Scan for the cell matching the given text and deliver its [x, y] coordinate at center. 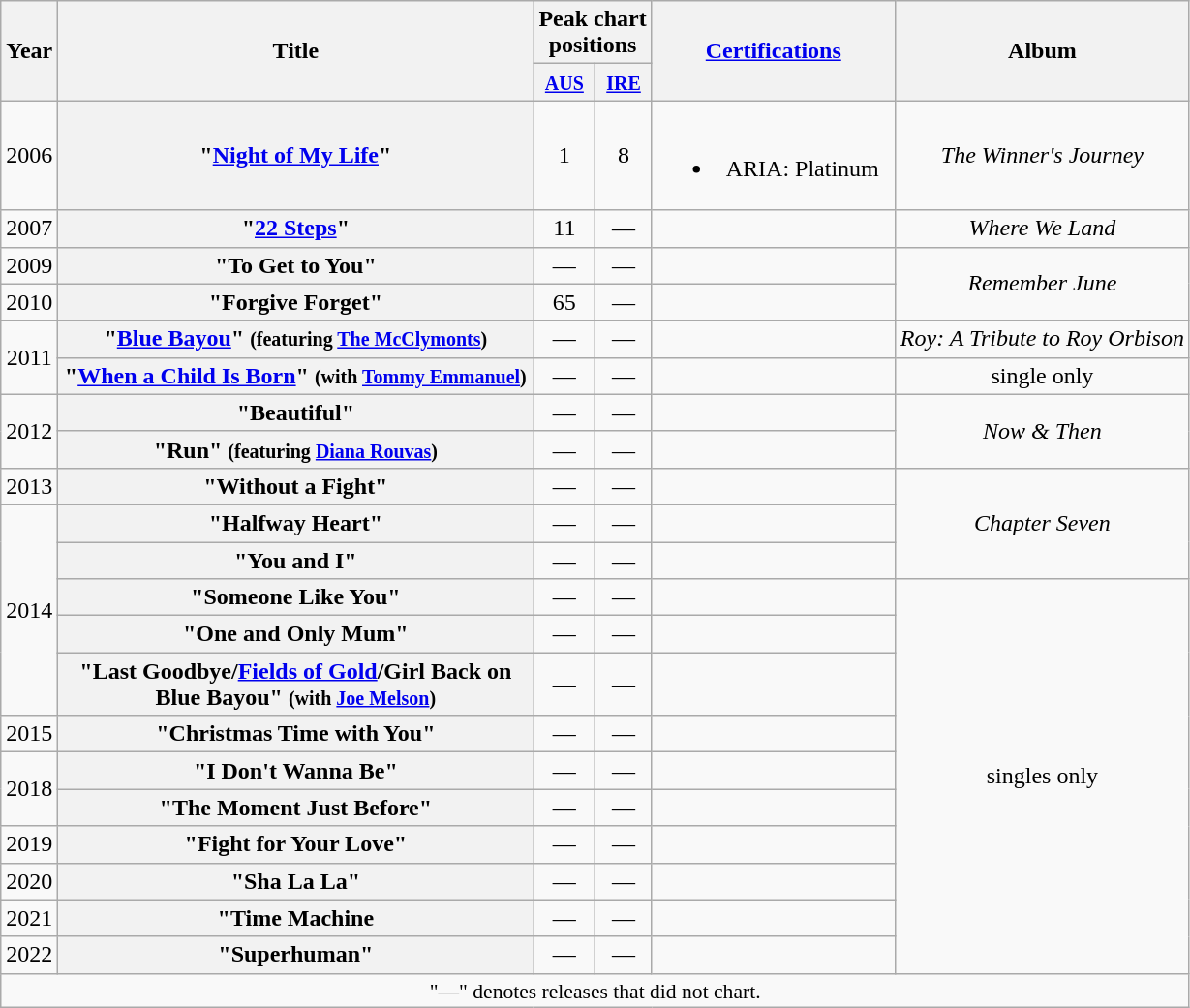
2006 [29, 155]
Roy: A Tribute to Roy Orbison [1042, 339]
The Winner's Journey [1042, 155]
2015 [29, 734]
2019 [29, 844]
2011 [29, 357]
Year [29, 50]
"I Don't Wanna Be" [296, 771]
Remember June [1042, 284]
singles only [1042, 777]
"Blue Bayou" (featuring The McClymonts) [296, 339]
"Run" (featuring Diana Rouvas) [296, 449]
"Fight for Your Love" [296, 844]
2012 [29, 431]
"Someone Like You" [296, 597]
"Halfway Heart" [296, 523]
Where We Land [1042, 229]
"Forgive Forget" [296, 302]
"Last Goodbye/Fields of Gold/Girl Back on Blue Bayou" (with Joe Melson) [296, 684]
AUS [564, 82]
2022 [29, 955]
2010 [29, 302]
2007 [29, 229]
"Sha La La" [296, 881]
"Superhuman" [296, 955]
2018 [29, 789]
"One and Only Mum" [296, 634]
Album [1042, 50]
ARIA: Platinum [773, 155]
"To Get to You" [296, 265]
"You and I" [296, 561]
"Christmas Time with You" [296, 734]
"Night of My Life" [296, 155]
"Without a Fight" [296, 486]
Peak chartpositions [593, 33]
"Time Machine [296, 918]
2021 [29, 918]
"The Moment Just Before" [296, 808]
Certifications [773, 50]
2013 [29, 486]
Chapter Seven [1042, 523]
2020 [29, 881]
"22 Steps" [296, 229]
Now & Then [1042, 431]
IRE [624, 82]
"When a Child Is Born" (with Tommy Emmanuel) [296, 376]
11 [564, 229]
"Beautiful" [296, 412]
2014 [29, 610]
single only [1042, 376]
8 [624, 155]
Title [296, 50]
"—" denotes releases that did not chart. [595, 991]
2009 [29, 265]
1 [564, 155]
65 [564, 302]
